Determine the (X, Y) coordinate at the center of the cell enclosing the given text.  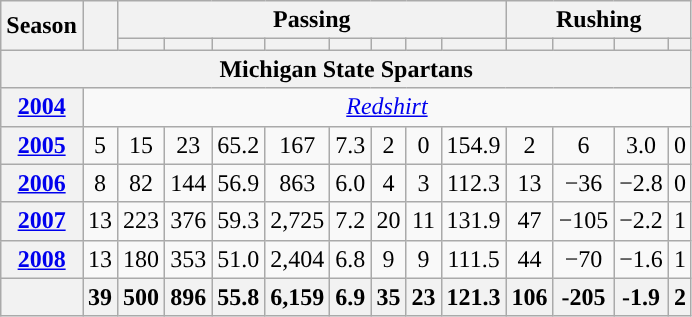
−36 (584, 183)
6 (584, 145)
15 (142, 145)
-205 (584, 297)
44 (530, 259)
Season (42, 26)
6.0 (350, 183)
144 (188, 183)
−2.2 (642, 221)
112.3 (474, 183)
7.2 (350, 221)
20 (388, 221)
−70 (584, 259)
2006 (42, 183)
4 (388, 183)
39 (100, 297)
6.9 (350, 297)
2005 (42, 145)
131.9 (474, 221)
167 (298, 145)
3.0 (642, 145)
-1.9 (642, 297)
59.3 (238, 221)
121.3 (474, 297)
376 (188, 221)
6,159 (298, 297)
896 (188, 297)
−105 (584, 221)
106 (530, 297)
223 (142, 221)
55.8 (238, 297)
111.5 (474, 259)
7.3 (350, 145)
8 (100, 183)
Michigan State Spartans (346, 69)
353 (188, 259)
6.8 (350, 259)
−2.8 (642, 183)
154.9 (474, 145)
51.0 (238, 259)
Redshirt (386, 107)
Rushing (598, 20)
500 (142, 297)
2004 (42, 107)
2,725 (298, 221)
5 (100, 145)
−1.6 (642, 259)
2007 (42, 221)
180 (142, 259)
3 (424, 183)
35 (388, 297)
Passing (312, 20)
2,404 (298, 259)
47 (530, 221)
56.9 (238, 183)
11 (424, 221)
65.2 (238, 145)
82 (142, 183)
863 (298, 183)
2008 (42, 259)
